For the text-containing cell, return its midpoint in [X, Y] coordinate format. 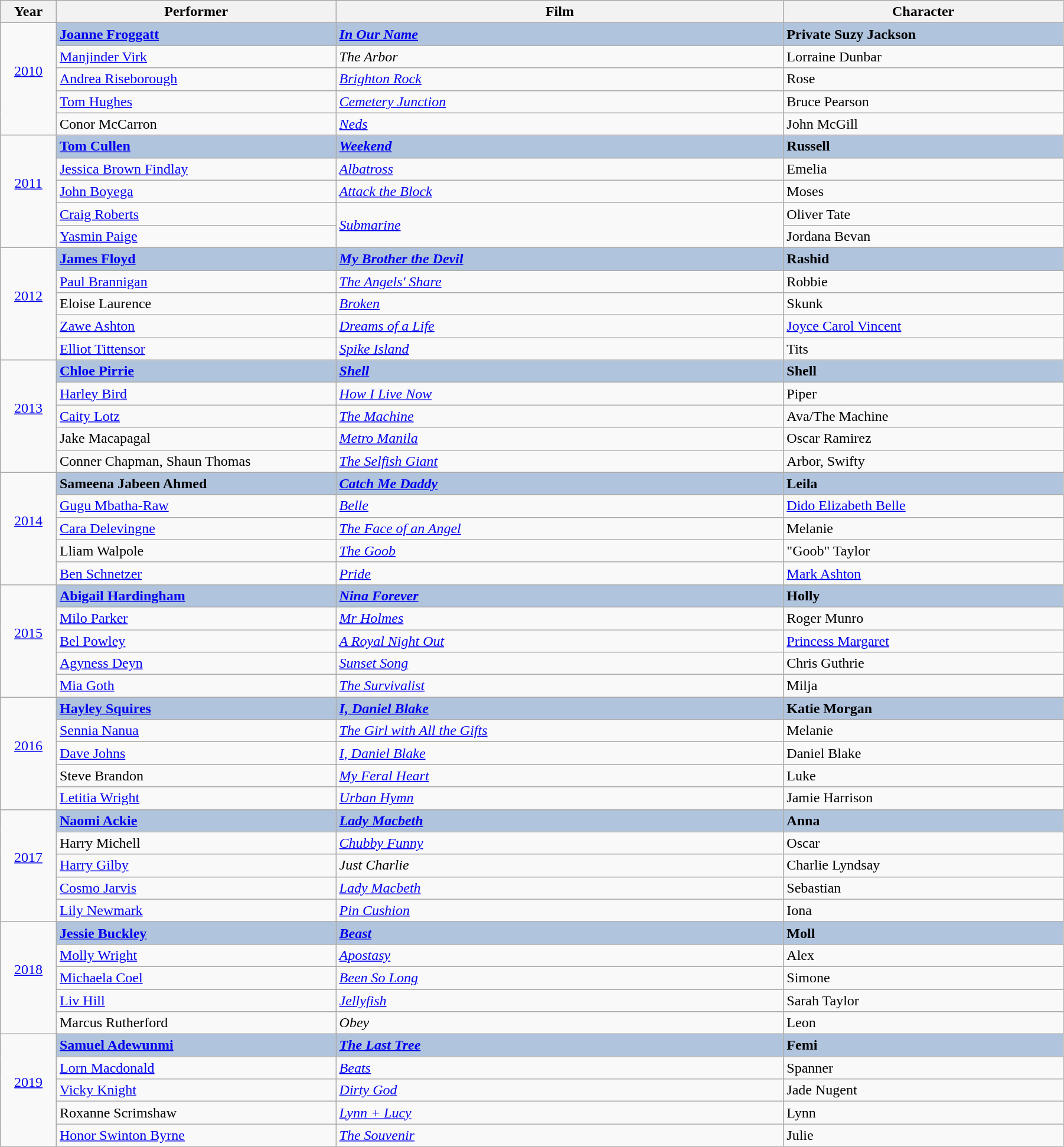
Harry Gilby [196, 865]
Rashid [923, 259]
Oscar Ramirez [923, 439]
Femi [923, 1045]
Sameena Jabeen Ahmed [196, 483]
Chloe Pirrie [196, 371]
Craig Roberts [196, 214]
Nina Forever [560, 596]
Jake Macapagal [196, 439]
Jessica Brown Findlay [196, 169]
Oliver Tate [923, 214]
The Goob [560, 551]
Tom Hughes [196, 102]
Bruce Pearson [923, 102]
Hayley Squires [196, 708]
Letitia Wright [196, 798]
Mia Goth [196, 686]
Naomi Ackie [196, 821]
In Our Name [560, 34]
Jamie Harrison [923, 798]
Russell [923, 146]
Lynn + Lucy [560, 1113]
Neds [560, 124]
Milo Parker [196, 618]
Beats [560, 1068]
Urban Hymn [560, 798]
Lliam Walpole [196, 551]
Film [560, 12]
Lynn [923, 1113]
Performer [196, 12]
Albatross [560, 169]
Michaela Coel [196, 978]
Ben Schnetzer [196, 573]
Catch Me Daddy [560, 483]
Jordana Bevan [923, 236]
Broken [560, 304]
Sebastian [923, 888]
Spanner [923, 1068]
Obey [560, 1023]
2017 [28, 865]
2015 [28, 641]
Eloise Laurence [196, 304]
Princess Margaret [923, 641]
2013 [28, 416]
Oscar [923, 843]
Pin Cushion [560, 910]
Attack the Block [560, 191]
Alex [923, 955]
Molly Wright [196, 955]
Weekend [560, 146]
Rose [923, 79]
Mark Ashton [923, 573]
Beast [560, 933]
Pride [560, 573]
The Survivalist [560, 686]
Luke [923, 776]
Holly [923, 596]
Lorn Macdonald [196, 1068]
2019 [28, 1090]
Cara Delevingne [196, 528]
The Face of an Angel [560, 528]
Roxanne Scrimshaw [196, 1113]
Julie [923, 1135]
The Souvenir [560, 1135]
Piper [923, 394]
Liv Hill [196, 1001]
Belle [560, 506]
My Brother the Devil [560, 259]
Dave Johns [196, 753]
The Girl with All the Gifts [560, 731]
Arbor, Swifty [923, 461]
Simone [923, 978]
Zawe Ashton [196, 326]
Vicky Knight [196, 1090]
Leon [923, 1023]
Skunk [923, 304]
Katie Morgan [923, 708]
Abigail Hardingham [196, 596]
Been So Long [560, 978]
Gugu Mbatha-Raw [196, 506]
Metro Manila [560, 439]
Anna [923, 821]
Jade Nugent [923, 1090]
Private Suzy Jackson [923, 34]
Apostasy [560, 955]
The Arbor [560, 57]
Spike Island [560, 349]
Sarah Taylor [923, 1001]
How I Live Now [560, 394]
Character [923, 12]
Ava/The Machine [923, 416]
Jessie Buckley [196, 933]
Manjinder Virk [196, 57]
Milja [923, 686]
Leila [923, 483]
2011 [28, 191]
Chris Guthrie [923, 664]
2012 [28, 303]
Dido Elizabeth Belle [923, 506]
Cemetery Junction [560, 102]
"Goob" Taylor [923, 551]
Emelia [923, 169]
Steve Brandon [196, 776]
James Floyd [196, 259]
Sunset Song [560, 664]
Year [28, 12]
Lily Newmark [196, 910]
The Selfish Giant [560, 461]
A Royal Night Out [560, 641]
Jellyfish [560, 1001]
Iona [923, 910]
Charlie Lyndsay [923, 865]
Robbie [923, 282]
2018 [28, 978]
Moll [923, 933]
The Machine [560, 416]
Dirty God [560, 1090]
Sennia Nanua [196, 731]
Cosmo Jarvis [196, 888]
2016 [28, 753]
Mr Holmes [560, 618]
Tom Cullen [196, 146]
Moses [923, 191]
Elliot Tittensor [196, 349]
Just Charlie [560, 865]
Agyness Deyn [196, 664]
Conor McCarron [196, 124]
John McGill [923, 124]
Brighton Rock [560, 79]
2010 [28, 79]
Yasmin Paige [196, 236]
Lorraine Dunbar [923, 57]
Daniel Blake [923, 753]
John Boyega [196, 191]
Conner Chapman, Shaun Thomas [196, 461]
Harry Michell [196, 843]
Samuel Adewunmi [196, 1045]
Honor Swinton Byrne [196, 1135]
Andrea Riseborough [196, 79]
Tits [923, 349]
The Last Tree [560, 1045]
Caity Lotz [196, 416]
Paul Brannigan [196, 282]
Chubby Funny [560, 843]
Joyce Carol Vincent [923, 326]
2014 [28, 528]
Roger Munro [923, 618]
Marcus Rutherford [196, 1023]
Joanne Froggatt [196, 34]
The Angels' Share [560, 282]
Bel Powley [196, 641]
My Feral Heart [560, 776]
Dreams of a Life [560, 326]
Harley Bird [196, 394]
Submarine [560, 225]
